Return the [X, Y] coordinate for the center point of the cell that contains the specified text.  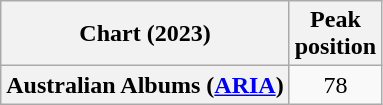
Peakposition [335, 34]
78 [335, 85]
Australian Albums (ARIA) [145, 85]
Chart (2023) [145, 34]
